Capture the cell that displays the provided text and extract its (x, y) central coordinate. 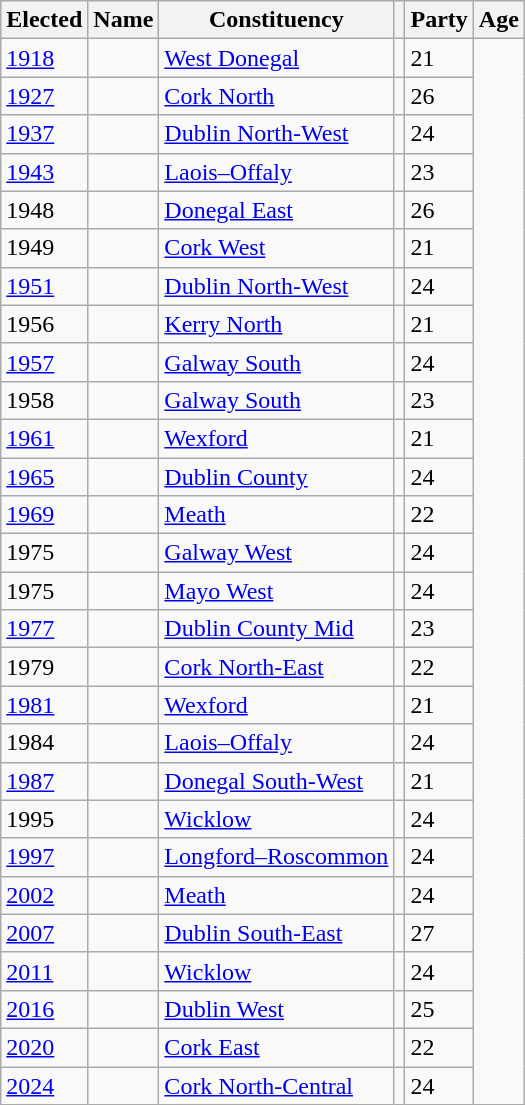
1927 (44, 96)
1984 (44, 743)
1977 (44, 629)
Party (439, 20)
25 (439, 1009)
West Donegal (276, 58)
Kerry North (276, 324)
Dublin County Mid (276, 629)
2020 (44, 1047)
Dublin West (276, 1009)
Donegal South-West (276, 781)
Cork North (276, 96)
2011 (44, 971)
1943 (44, 172)
Cork West (276, 248)
1961 (44, 438)
1937 (44, 134)
Age (498, 20)
1956 (44, 324)
1987 (44, 781)
1957 (44, 362)
2016 (44, 1009)
Dublin County (276, 477)
2002 (44, 895)
1951 (44, 286)
27 (439, 933)
Donegal East (276, 210)
Cork East (276, 1047)
1965 (44, 477)
1997 (44, 857)
1979 (44, 667)
Name (124, 20)
1949 (44, 248)
2024 (44, 1085)
1981 (44, 705)
1958 (44, 400)
Elected (44, 20)
1918 (44, 58)
1995 (44, 819)
Cork North-East (276, 667)
Dublin South-East (276, 933)
1948 (44, 210)
Constituency (276, 20)
Longford–Roscommon (276, 857)
Mayo West (276, 591)
2007 (44, 933)
1969 (44, 515)
Cork North-Central (276, 1085)
Galway West (276, 553)
